Return the [x, y] coordinate for the center point of the cell that contains the specified text.  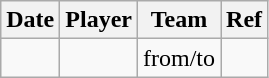
Player [99, 20]
Team [178, 20]
Ref [244, 20]
from/to [178, 58]
Date [30, 20]
